Identify which cell holds the provided text, then report its [x, y] central coordinate. 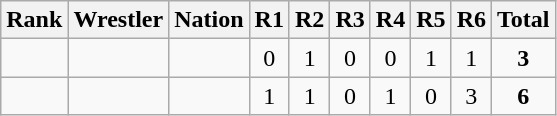
6 [524, 96]
R6 [471, 20]
Wrestler [118, 20]
R3 [350, 20]
R5 [431, 20]
Total [524, 20]
R1 [269, 20]
R4 [390, 20]
Rank [34, 20]
Nation [209, 20]
R2 [309, 20]
